Locate the cell with the specified text and output its [X, Y] center coordinate. 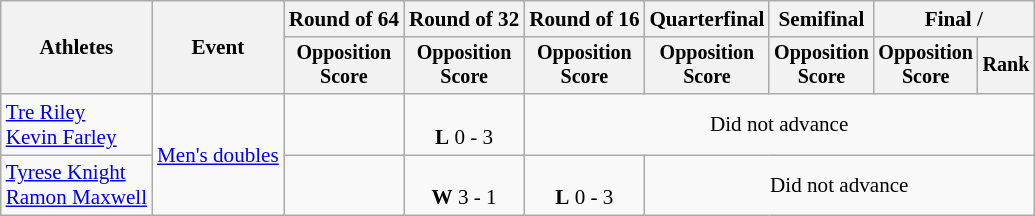
Semifinal [821, 18]
Round of 64 [344, 18]
Athletes [76, 48]
Round of 16 [584, 18]
Round of 32 [464, 18]
Quarterfinal [706, 18]
Men's doubles [218, 155]
Tre RileyKevin Farley [76, 124]
Rank [1006, 65]
Event [218, 48]
Tyrese KnightRamon Maxwell [76, 186]
Final / [954, 18]
W 3 - 1 [464, 186]
